Return the [X, Y] coordinate for the center point of the cell that contains the specified text.  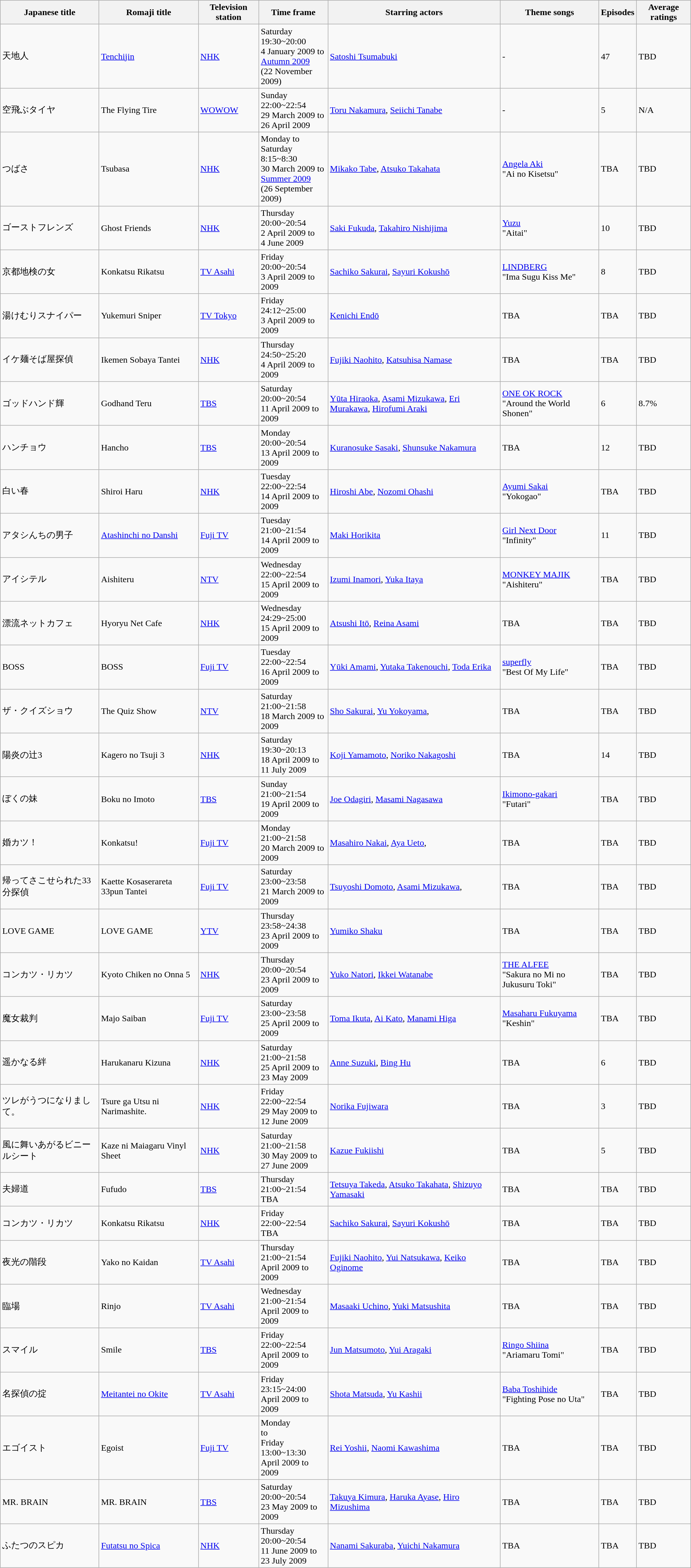
Boku no Imoto [148, 799]
Sho Sakurai, Yu Yokoyama, [414, 711]
Tuesday 21:00~21:5414 April 2009 to 2009 [293, 535]
Tuesday 22:00~22:5416 April 2009 to 2009 [293, 667]
THE ALFEE"Sakura no Mi no Jukusuru Toki" [549, 975]
Thursday 21:00~21:54April 2009 to 2009 [293, 1263]
Saturday21:00~21:5830 May 2009 to 27 June 2009 [293, 1150]
Theme songs [549, 13]
14 [618, 755]
MONKEY MAJIK"Aishiteru" [549, 579]
Hancho [148, 447]
ハンチョウ [49, 447]
空飛ぶタイヤ [49, 110]
魔女裁判 [49, 1018]
Tetsuya Takeda, Atsuko Takahata, Shizuyo Yamasaki [414, 1189]
Friday 23:15~24:00April 2009 to 2009 [293, 1394]
Saturday23:00~23:5825 April 2009 to 2009 [293, 1018]
Tenchijin [148, 56]
Fujiki Naohito, Katsuhisa Namase [414, 359]
スマイル [49, 1350]
Rei Yoshii, Naomi Kawashima [414, 1448]
遥かなる絆 [49, 1063]
Yuzu"Aitai" [549, 228]
Fujiki Naohito, Yui Natsukawa, Keiko Oginome [414, 1263]
47 [618, 56]
Saturday 19:30~20:004 January 2009 to Autumn 2009(22 November 2009) [293, 56]
Friday 20:00~20:543 April 2009 to 2009 [293, 272]
Joe Odagiri, Masami Nagasawa [414, 799]
Monday 20:00~20:5413 April 2009 to 2009 [293, 447]
Kazue Fukiishi [414, 1150]
Rinjo [148, 1306]
Ikimono-gakari"Futari" [549, 799]
Baba Toshihide"Fighting Pose no Uta" [549, 1394]
Girl Next Door"Infinity" [549, 535]
Episodes [618, 13]
Izumi Inamori, Yuka Itaya [414, 579]
3 [618, 1106]
Monday to Saturday 8:15~8:3030 March 2009 to Summer 2009(26 September 2009) [293, 169]
Mikako Tabe, Atsuko Takahata [414, 169]
Saturday19:30~20:1318 April 2009 to 11 July 2009 [293, 755]
京都地検の女 [49, 272]
エゴイスト [49, 1448]
Hiroshi Abe, Nozomi Ohashi [414, 491]
Yako no Kaidan [148, 1263]
Toma Ikuta, Ai Kato, Manami Higa [414, 1018]
Futatsu no Spica [148, 1546]
Friday 24:12~25:003 April 2009 to 2009 [293, 316]
Masahiro Nakai, Aya Ueto, [414, 843]
Romaji title [148, 13]
ゴーストフレンズ [49, 228]
Wednesday 21:00~21:54April 2009 to 2009 [293, 1306]
Anne Suzuki, Bing Hu [414, 1063]
WOWOW [228, 110]
TV Tokyo [228, 316]
12 [618, 447]
Majo Saiban [148, 1018]
Television station [228, 13]
Friday22:00~22:5429 May 2009 to 12 June 2009 [293, 1106]
Norika Fujiwara [414, 1106]
Tsuyoshi Domoto, Asami Mizukawa, [414, 887]
Ayumi Sakai"Yokogao" [549, 491]
Shota Matsuda, Yu Kashii [414, 1394]
陽炎の辻3 [49, 755]
10 [618, 228]
Thursday23:58~24:3823 April 2009 to 2009 [293, 930]
Godhand Teru [148, 404]
Saturday20:00~20:5411 April 2009 to 2009 [293, 404]
Starring actors [414, 13]
Saturday20:00~20:5423 May 2009 to 2009 [293, 1502]
Thursday20:00~20:542 April 2009 to 4 June 2009 [293, 228]
Kaze ni Maiagaru Vinyl Sheet [148, 1150]
The Quiz Show [148, 711]
Ringo Shiina"Ariamaru Tomi" [549, 1350]
Konkatsu! [148, 843]
臨場 [49, 1306]
ツレがうつになりまして。 [49, 1106]
天地人 [49, 56]
Sunday 21:00~21:5419 April 2009 to 2009 [293, 799]
Thursday 20:00~20:5423 April 2009 to 2009 [293, 975]
N/A [664, 110]
ぼくの妹 [49, 799]
Thursday 20:00~20:5411 June 2009 to 23 July 2009 [293, 1546]
帰ってさこせられた33分探偵 [49, 887]
婚カツ！ [49, 843]
Friday 22:00~22:54April 2009 to 2009 [293, 1350]
Wednesday 22:00~22:5415 April 2009 to 2009 [293, 579]
Kenichi Endō [414, 316]
Satoshi Tsumabuki [414, 56]
Aishiteru [148, 579]
MondaytoFriday13:00~13:30April 2009 to 2009 [293, 1448]
つばさ [49, 169]
Yuko Natori, Ikkei Watanabe [414, 975]
Kagero no Tsuji 3 [148, 755]
Saki Fukuda, Takahiro Nishijima [414, 228]
The Flying Tire [148, 110]
Angela Aki"Ai no Kisetsu" [549, 169]
漂流ネットカフェ [49, 624]
Wednesday 24:29~25:0015 April 2009 to 2009 [293, 624]
Shiroi Haru [148, 491]
ザ・クイズショウ [49, 711]
Thursday 24:50~25:204 April 2009 to 2009 [293, 359]
Kyoto Chiken no Onna 5 [148, 975]
Monday21:00~21:5820 March 2009 to 2009 [293, 843]
Japanese title [49, 13]
夫婦道 [49, 1189]
Time frame [293, 13]
Ikemen Sobaya Tantei [148, 359]
Yukemuri Sniper [148, 316]
11 [618, 535]
Friday 22:00~22:54TBA [293, 1223]
superfly"Best Of My Life" [549, 667]
Meitantei no Okite [148, 1394]
Kuranosuke Sasaki, Shunsuke Nakamura [414, 447]
Kaette Kosaserareta 33pun Tantei [148, 887]
Yūki Amami, Yutaka Takenouchi, Toda Erika [414, 667]
Atsushi Itō, Reina Asami [414, 624]
Average ratings [664, 13]
Ghost Friends [148, 228]
Saturday21:00~21:5825 April 2009 to 23 May 2009 [293, 1063]
Atashinchi no Danshi [148, 535]
Hyoryu Net Cafe [148, 624]
Takuya Kimura, Haruka Ayase, Hiro Mizushima [414, 1502]
アタシんちの男子 [49, 535]
白い春 [49, 491]
Masaharu Fukuyama"Keshin" [549, 1018]
Saturday21:00~21:5818 March 2009 to 2009 [293, 711]
Harukanaru Kizuna [148, 1063]
8 [618, 272]
Nanami Sakuraba, Yuichi Nakamura [414, 1546]
Toru Nakamura, Seiichi Tanabe [414, 110]
Saturday23:00~23:5821 March 2009 to 2009 [293, 887]
8.7% [664, 404]
Maki Horikita [414, 535]
Yumiko Shaku [414, 930]
Tuesday 22:00~22:5414 April 2009 to 2009 [293, 491]
風に舞いあがるビニールシート [49, 1150]
イケ麺そば屋探偵 [49, 359]
YTV [228, 930]
ゴッドハンド輝 [49, 404]
Sunday 22:00~22:5429 March 2009 to 26 April 2009 [293, 110]
Tsure ga Utsu ni Narimashite. [148, 1106]
ONE OK ROCK"Around the World Shonen" [549, 404]
LINDBERG"Ima Sugu Kiss Me" [549, 272]
Masaaki Uchino, Yuki Matsushita [414, 1306]
名探偵の掟 [49, 1394]
湯けむりスナイパー [49, 316]
Fufudo [148, 1189]
Jun Matsumoto, Yui Aragaki [414, 1350]
Koji Yamamoto, Noriko Nakagoshi [414, 755]
夜光の階段 [49, 1263]
Tsubasa [148, 169]
アイシテル [49, 579]
Yūta Hiraoka, Asami Mizukawa, Eri Murakawa, Hirofumi Araki [414, 404]
Smile [148, 1350]
Egoist [148, 1448]
Thursday 21:00~21:54TBA [293, 1189]
ふたつのスピカ [49, 1546]
